Identify which cell holds the provided text, then report its (x, y) central coordinate. 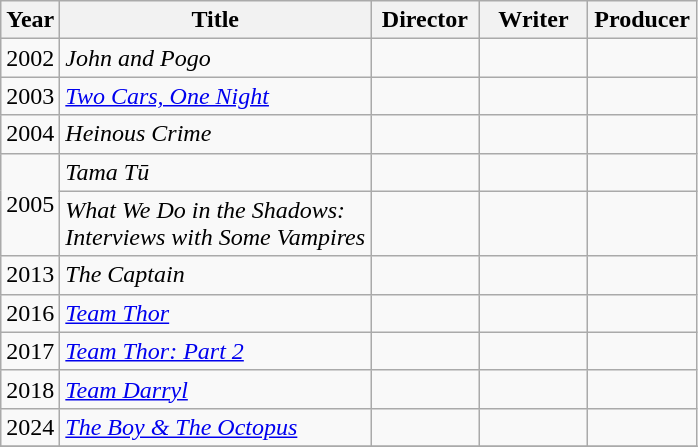
What We Do in the Shadows:Interviews with Some Vampires (216, 224)
2018 (30, 389)
The Captain (216, 275)
Producer (642, 20)
2005 (30, 204)
The Boy & The Octopus (216, 427)
2016 (30, 313)
Team Thor (216, 313)
Title (216, 20)
Tama Tū (216, 172)
2013 (30, 275)
Team Darryl (216, 389)
2017 (30, 351)
Director (426, 20)
Team Thor: Part 2 (216, 351)
2003 (30, 96)
2002 (30, 58)
Heinous Crime (216, 134)
2024 (30, 427)
2004 (30, 134)
Writer (534, 20)
John and Pogo (216, 58)
Year (30, 20)
Two Cars, One Night (216, 96)
